Extract the (x, y) coordinate from the center of the cell holding the provided text.  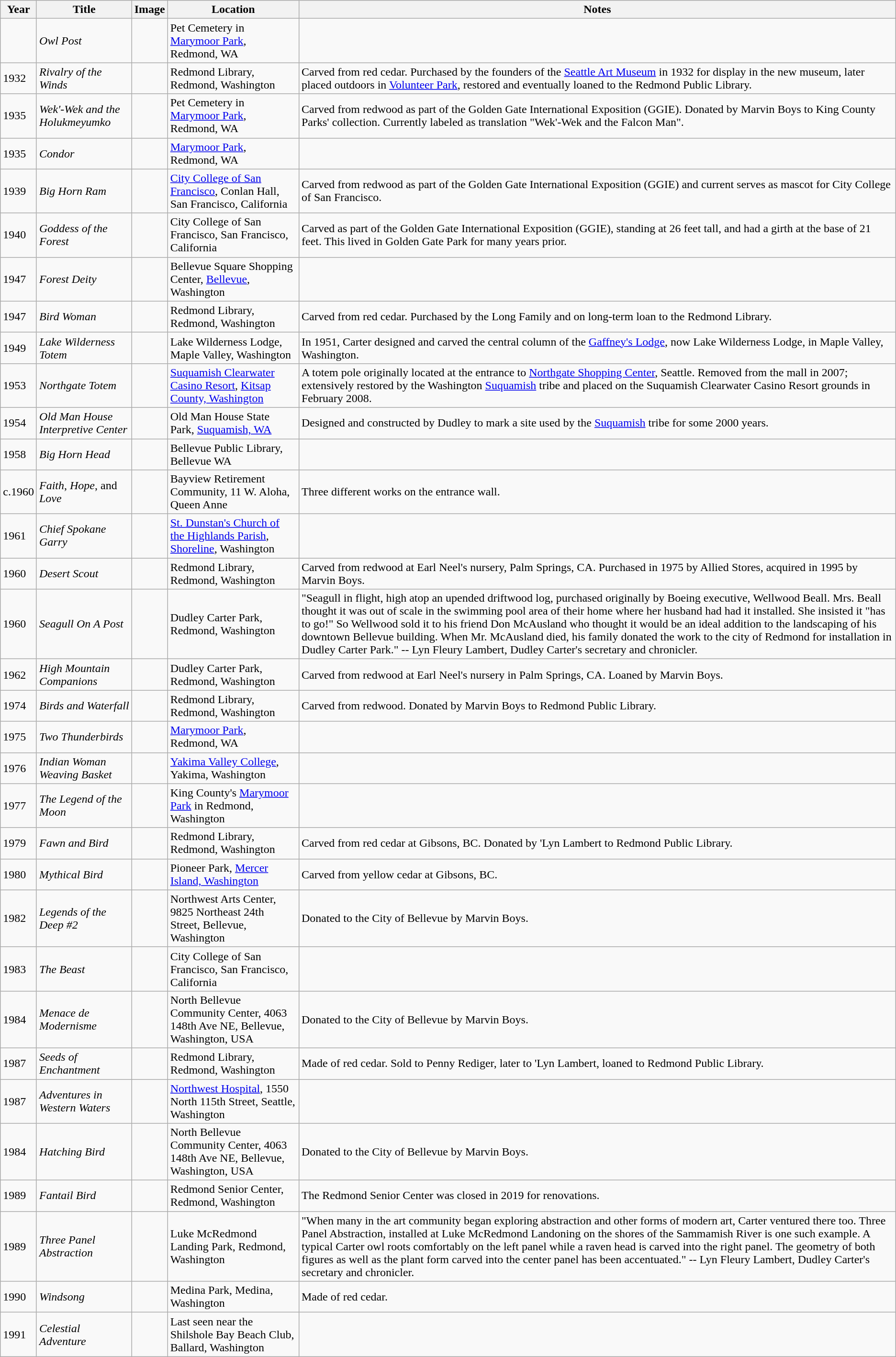
Designed and constructed by Dudley to mark a site used by the Suquamish tribe for some 2000 years. (597, 423)
1954 (19, 423)
1979 (19, 843)
Carved from redwood as part of the Golden Gate International Exposition (GGIE) and current serves as mascot for City College of San Francisco. (597, 191)
Northwest Arts Center, 9825 Northeast 24th Street, Bellevue, Washington (233, 918)
Lake Wilderness Totem (84, 348)
1974 (19, 706)
In 1951, Carter designed and carved the central column of the Gaffney's Lodge, now Lake Wilderness Lodge, in Maple Valley, Washington. (597, 348)
Faith, Hope, and Love (84, 492)
Goddess of the Forest (84, 235)
Bellevue Public Library, Bellevue WA (233, 454)
1940 (19, 235)
Hatching Bird (84, 1152)
Suquamish Clearwater Casino Resort, Kitsap County, Washington (233, 385)
Last seen near the Shilshole Bay Beach Club, Ballard, Washington (233, 1335)
1949 (19, 348)
1980 (19, 874)
The Redmond Senior Center was closed in 2019 for renovations. (597, 1196)
Redmond Senior Center, Redmond, Washington (233, 1196)
Three Panel Abstraction (84, 1246)
c.1960 (19, 492)
1962 (19, 675)
Wek'-Wek and the Holukmeyumko (84, 116)
1982 (19, 918)
Forest Deity (84, 279)
Yakima Valley College, Yakima, Washington (233, 768)
The Legend of the Moon (84, 806)
1961 (19, 536)
Two Thunderbirds (84, 737)
Northgate Totem (84, 385)
Mythical Bird (84, 874)
Luke McRedmond Landing Park, Redmond, Washington (233, 1246)
Big Horn Ram (84, 191)
Carved from redwood at Earl Neel's nursery, Palm Springs, CA. Purchased in 1975 by Allied Stores, acquired in 1995 by Marvin Boys. (597, 573)
1939 (19, 191)
Seagull On A Post (84, 624)
Image (149, 10)
Fawn and Bird (84, 843)
Adventures in Western Waters (84, 1101)
King County's Marymoor Park in Redmond, Washington (233, 806)
Big Horn Head (84, 454)
Bayview Retirement Community, 11 W. Aloha, Queen Anne (233, 492)
Northwest Hospital, 1550 North 115th Street, Seattle, Washington (233, 1101)
Fantail Bird (84, 1196)
Carved from redwood at Earl Neel's nursery in Palm Springs, CA. Loaned by Marvin Boys. (597, 675)
Carved from redwood. Donated by Marvin Boys to Redmond Public Library. (597, 706)
Seeds of Enchantment (84, 1064)
Celestial Adventure (84, 1335)
1975 (19, 737)
The Beast (84, 969)
Old Man House State Park, Suquamish, WA (233, 423)
Lake Wilderness Lodge, Maple Valley, Washington (233, 348)
Desert Scout (84, 573)
Location (233, 10)
Title (84, 10)
Condor (84, 153)
Birds and Waterfall (84, 706)
Carved from red cedar. Purchased by the Long Family and on long-term loan to the Redmond Library. (597, 317)
1958 (19, 454)
1953 (19, 385)
1977 (19, 806)
1990 (19, 1297)
1976 (19, 768)
Bird Woman (84, 317)
St. Dunstan's Church of the Highlands Parish, Shoreline, Washington (233, 536)
1932 (19, 79)
Three different works on the entrance wall. (597, 492)
High Mountain Companions (84, 675)
Legends of the Deep #2 (84, 918)
Bellevue Square Shopping Center, Bellevue, Washington (233, 279)
Chief Spokane Garry (84, 536)
Rivalry of the Winds (84, 79)
Made of red cedar. Sold to Penny Rediger, later to 'Lyn Lambert, loaned to Redmond Public Library. (597, 1064)
1991 (19, 1335)
Indian Woman Weaving Basket (84, 768)
Owl Post (84, 41)
Notes (597, 10)
Carved from red cedar at Gibsons, BC. Donated by 'Lyn Lambert to Redmond Public Library. (597, 843)
Made of red cedar. (597, 1297)
Menace de Modernisme (84, 1020)
City College of San Francisco, Conlan Hall, San Francisco, California (233, 191)
Medina Park, Medina, Washington (233, 1297)
Windsong (84, 1297)
Old Man House Interpretive Center (84, 423)
Pioneer Park, Mercer Island, Washington (233, 874)
1983 (19, 969)
Carved from yellow cedar at Gibsons, BC. (597, 874)
Year (19, 10)
